Pinpoint the cell where the given text exists, returning its (X, Y) midpoint coordinate. 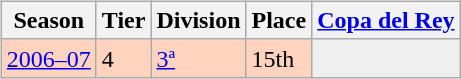
Season (48, 20)
Division (198, 20)
3ª (198, 58)
4 (124, 58)
Tier (124, 20)
Copa del Rey (386, 20)
15th (279, 58)
2006–07 (48, 58)
Place (279, 20)
